Identify which cell holds the provided text, then report its (x, y) central coordinate. 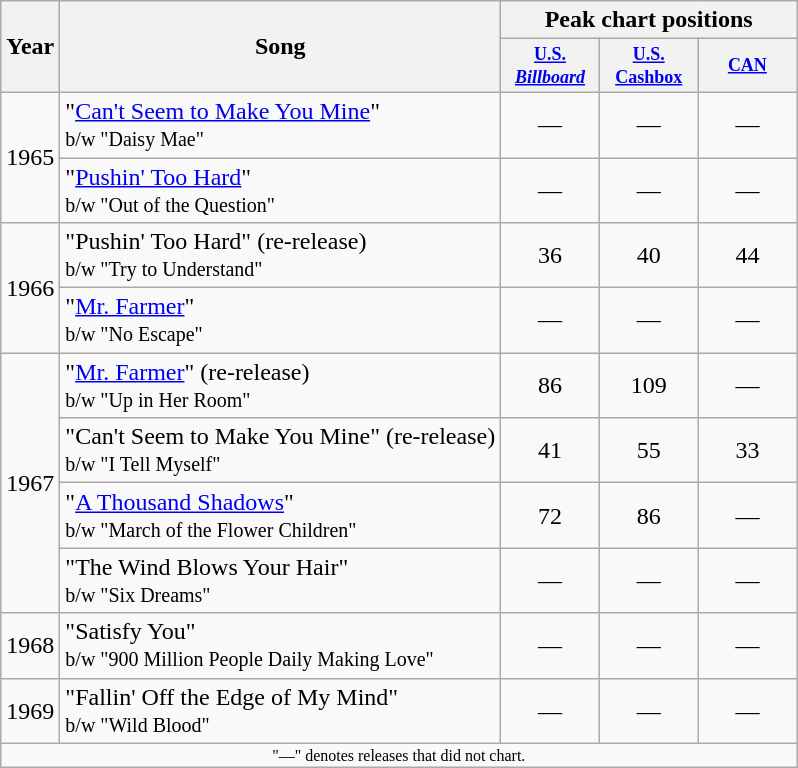
1965 (30, 157)
U.S. Billboard (550, 66)
72 (550, 516)
"The Wind Blows Your Hair"b/w "Six Dreams" (280, 580)
"A Thousand Shadows"b/w "March of the Flower Children" (280, 516)
"Satisfy You"b/w "900 Million People Daily Making Love" (280, 646)
33 (748, 450)
1966 (30, 288)
"Mr. Farmer" (re-release)b/w "Up in Her Room" (280, 386)
"Pushin' Too Hard" (re-release)b/w "Try to Understand" (280, 256)
Song (280, 47)
U.S. Cashbox (648, 66)
55 (648, 450)
"Can't Seem to Make You Mine" (re-release)b/w "I Tell Myself" (280, 450)
"Fallin' Off the Edge of My Mind"b/w "Wild Blood" (280, 710)
CAN (748, 66)
109 (648, 386)
1969 (30, 710)
Year (30, 47)
40 (648, 256)
44 (748, 256)
"Mr. Farmer"b/w "No Escape" (280, 320)
1967 (30, 483)
1968 (30, 646)
Peak chart positions (649, 20)
"—" denotes releases that did not chart. (399, 755)
"Pushin' Too Hard"b/w "Out of the Question" (280, 190)
36 (550, 256)
41 (550, 450)
"Can't Seem to Make You Mine"b/w "Daisy Mae" (280, 124)
